Provide the [X, Y] coordinate of the cell's center where the given text is located.  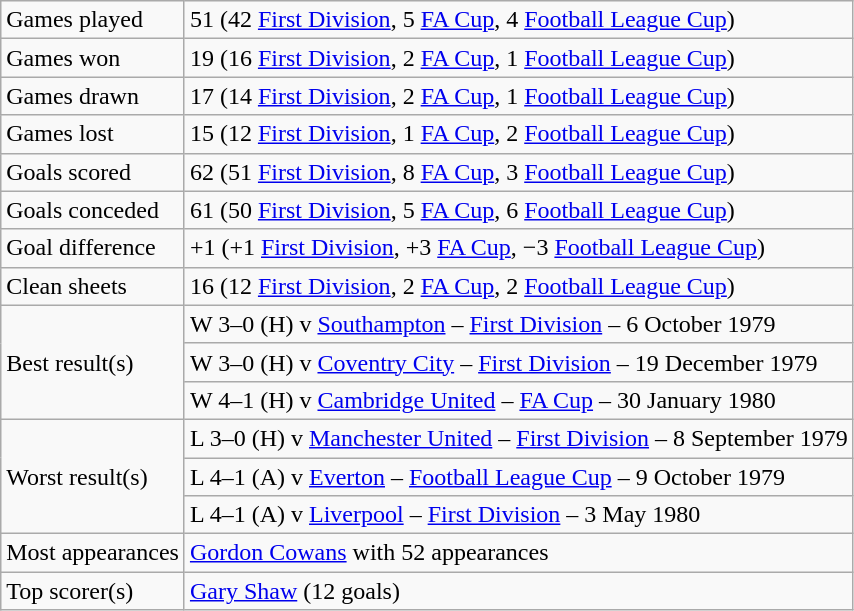
15 (12 First Division, 1 FA Cup, 2 Football League Cup) [518, 134]
19 (16 First Division, 2 FA Cup, 1 Football League Cup) [518, 58]
Best result(s) [93, 362]
62 (51 First Division, 8 FA Cup, 3 Football League Cup) [518, 172]
51 (42 First Division, 5 FA Cup, 4 Football League Cup) [518, 20]
W 3–0 (H) v Coventry City – First Division – 19 December 1979 [518, 362]
16 (12 First Division, 2 FA Cup, 2 Football League Cup) [518, 286]
W 4–1 (H) v Cambridge United – FA Cup – 30 January 1980 [518, 400]
Games won [93, 58]
Top scorer(s) [93, 591]
Games played [93, 20]
+1 (+1 First Division, +3 FA Cup, −3 Football League Cup) [518, 248]
Goals conceded [93, 210]
61 (50 First Division, 5 FA Cup, 6 Football League Cup) [518, 210]
L 3–0 (H) v Manchester United – First Division – 8 September 1979 [518, 438]
Most appearances [93, 553]
17 (14 First Division, 2 FA Cup, 1 Football League Cup) [518, 96]
Worst result(s) [93, 476]
L 4–1 (A) v Liverpool – First Division – 3 May 1980 [518, 515]
Clean sheets [93, 286]
Goal difference [93, 248]
Gordon Cowans with 52 appearances [518, 553]
Gary Shaw (12 goals) [518, 591]
Goals scored [93, 172]
L 4–1 (A) v Everton – Football League Cup – 9 October 1979 [518, 477]
Games drawn [93, 96]
Games lost [93, 134]
W 3–0 (H) v Southampton – First Division – 6 October 1979 [518, 324]
